Identify which cell holds the provided text, then report its [X, Y] central coordinate. 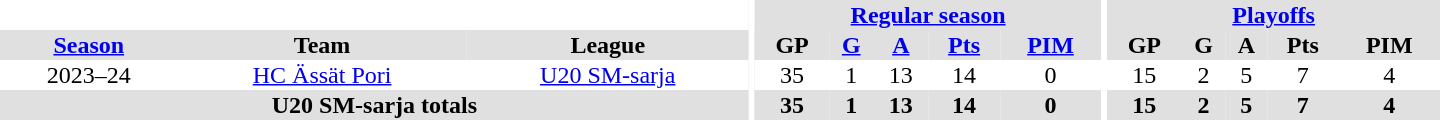
League [608, 45]
2023–24 [89, 75]
U20 SM-sarja [608, 75]
Team [322, 45]
U20 SM-sarja totals [374, 105]
Playoffs [1274, 15]
Regular season [928, 15]
HC Ässät Pori [322, 75]
Season [89, 45]
